Search for the cell housing the specified text and yield its [x, y] center coordinate. 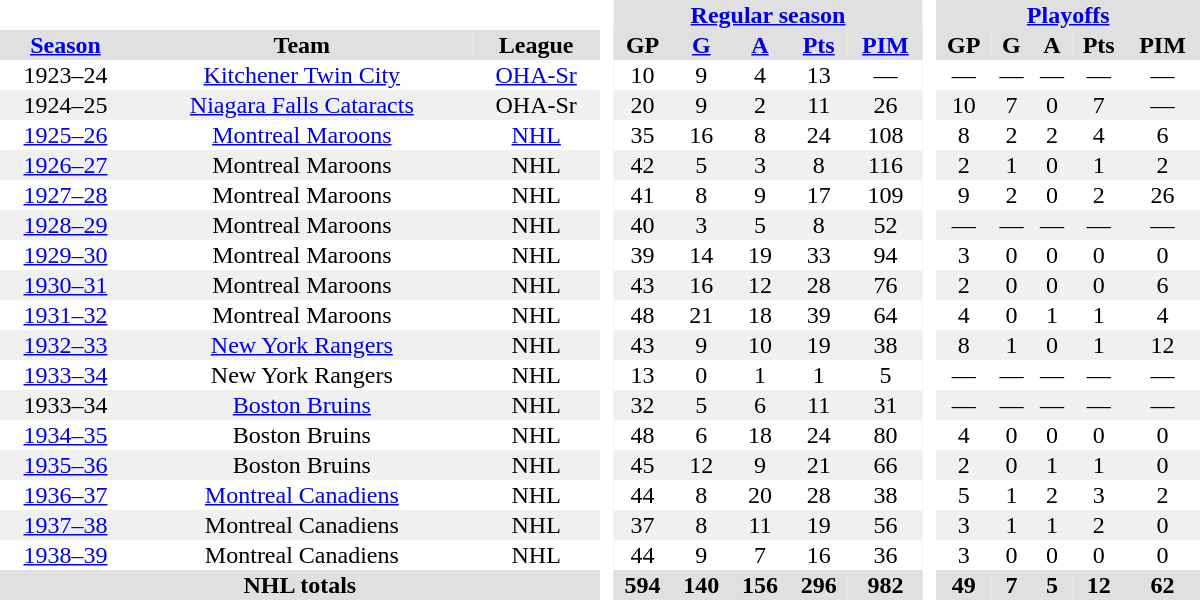
64 [886, 315]
594 [642, 585]
1932–33 [66, 345]
14 [702, 255]
Season [66, 45]
62 [1162, 585]
1931–32 [66, 315]
33 [818, 255]
1925–26 [66, 135]
982 [886, 585]
League [536, 45]
41 [642, 195]
49 [964, 585]
1926–27 [66, 165]
56 [886, 525]
156 [760, 585]
Team [302, 45]
116 [886, 165]
108 [886, 135]
296 [818, 585]
1934–35 [66, 435]
1928–29 [66, 225]
1936–37 [66, 495]
52 [886, 225]
Playoffs [1068, 15]
32 [642, 405]
31 [886, 405]
109 [886, 195]
1923–24 [66, 75]
Regular season [768, 15]
1930–31 [66, 285]
37 [642, 525]
1935–36 [66, 465]
1929–30 [66, 255]
Niagara Falls Cataracts [302, 105]
76 [886, 285]
35 [642, 135]
1927–28 [66, 195]
80 [886, 435]
NHL totals [300, 585]
17 [818, 195]
40 [642, 225]
1924–25 [66, 105]
Kitchener Twin City [302, 75]
140 [702, 585]
1937–38 [66, 525]
42 [642, 165]
1938–39 [66, 555]
36 [886, 555]
45 [642, 465]
94 [886, 255]
66 [886, 465]
